Return (x, y) of the center of cell containing provided text 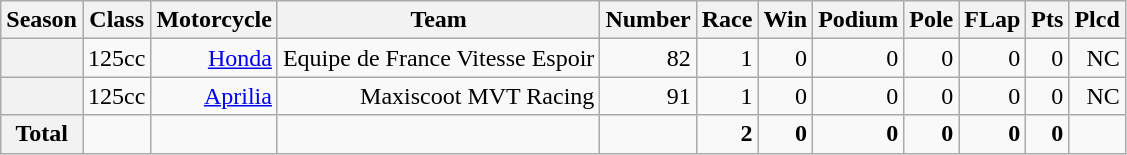
82 (648, 58)
91 (648, 96)
Plcd (1097, 20)
Aprilia (214, 96)
Race (727, 20)
Total (42, 134)
Honda (214, 58)
Maxiscoot MVT Racing (438, 96)
Motorcycle (214, 20)
Team (438, 20)
Class (116, 20)
Number (648, 20)
Season (42, 20)
Podium (858, 20)
Equipe de France Vitesse Espoir (438, 58)
Pole (932, 20)
Win (786, 20)
Pts (1048, 20)
FLap (992, 20)
2 (727, 134)
